For the text-containing cell, return its midpoint in (x, y) coordinate format. 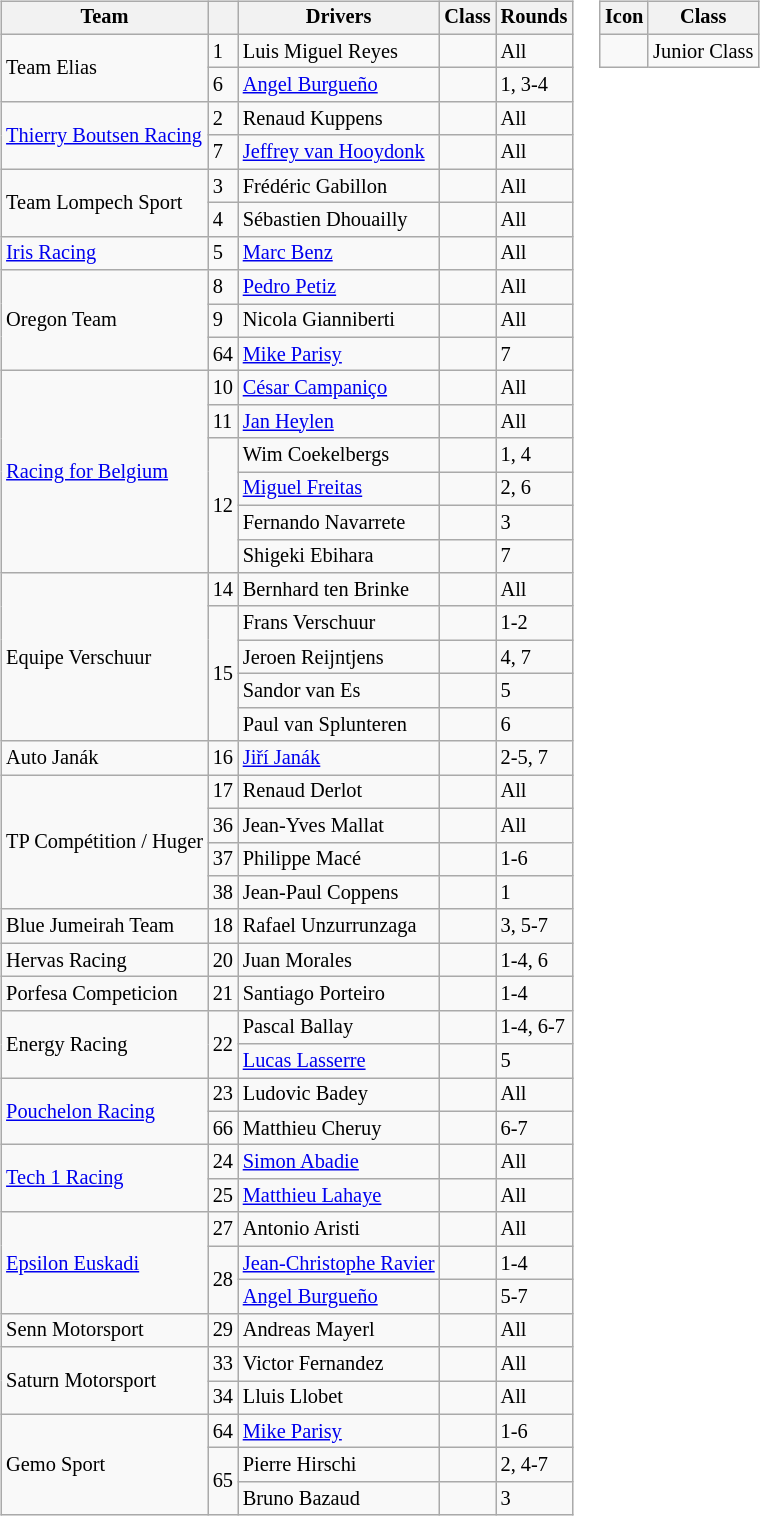
Pierre Hirschi (339, 1465)
38 (223, 893)
Tech 1 Racing (104, 1178)
Jeroen Reijntjens (339, 657)
2, 4-7 (534, 1465)
Andreas Mayerl (339, 1330)
Renaud Derlot (339, 792)
Fernando Navarrete (339, 522)
Lluis Llobet (339, 1398)
Equipe Verschuur (104, 657)
Lucas Lasserre (339, 1061)
36 (223, 825)
17 (223, 792)
37 (223, 859)
22 (223, 1044)
Thierry Boutsen Racing (104, 136)
Juan Morales (339, 960)
18 (223, 926)
Nicola Gianniberti (339, 321)
Senn Motorsport (104, 1330)
Team Lompech Sport (104, 202)
Porfesa Competicion (104, 994)
1-4, 6-7 (534, 1027)
2, 6 (534, 489)
Icon (624, 18)
Antonio Aristi (339, 1229)
César Campaniço (339, 388)
6-7 (534, 1128)
Blue Jumeirah Team (104, 926)
Rounds (534, 18)
65 (223, 1482)
Hervas Racing (104, 960)
Epsilon Euskadi (104, 1262)
Oregon Team (104, 320)
Jean-Paul Coppens (339, 893)
Paul van Splunteren (339, 724)
25 (223, 1196)
Bernhard ten Brinke (339, 590)
Shigeki Ebihara (339, 556)
Miguel Freitas (339, 489)
Jeffrey van Hooydonk (339, 152)
Iris Racing (104, 253)
Gemo Sport (104, 1464)
Racing for Belgium (104, 472)
28 (223, 1280)
Victor Fernandez (339, 1364)
TP Compétition / Huger (104, 842)
Simon Abadie (339, 1162)
Auto Janák (104, 758)
Frédéric Gabillon (339, 186)
4 (223, 220)
Wim Coekelbergs (339, 455)
4, 7 (534, 657)
Jean-Christophe Ravier (339, 1263)
11 (223, 422)
Santiago Porteiro (339, 994)
27 (223, 1229)
1, 3-4 (534, 85)
23 (223, 1095)
Ludovic Badey (339, 1095)
Jiří Janák (339, 758)
2 (223, 119)
15 (223, 674)
Team (104, 18)
Marc Benz (339, 253)
Matthieu Lahaye (339, 1196)
Philippe Macé (339, 859)
3, 5-7 (534, 926)
Jean-Yves Mallat (339, 825)
29 (223, 1330)
Jan Heylen (339, 422)
Team Elias (104, 68)
Frans Verschuur (339, 623)
66 (223, 1128)
1, 4 (534, 455)
16 (223, 758)
20 (223, 960)
33 (223, 1364)
Drivers (339, 18)
14 (223, 590)
Sandor van Es (339, 691)
1-2 (534, 623)
Renaud Kuppens (339, 119)
34 (223, 1398)
12 (223, 506)
5-7 (534, 1297)
Junior Class (703, 51)
Sébastien Dhouailly (339, 220)
Pedro Petiz (339, 287)
Matthieu Cheruy (339, 1128)
Rafael Unzurrunzaga (339, 926)
24 (223, 1162)
Bruno Bazaud (339, 1499)
21 (223, 994)
Pouchelon Racing (104, 1112)
2-5, 7 (534, 758)
Saturn Motorsport (104, 1380)
10 (223, 388)
Luis Miguel Reyes (339, 51)
Energy Racing (104, 1044)
9 (223, 321)
1-4, 6 (534, 960)
Pascal Ballay (339, 1027)
8 (223, 287)
